Output the [x, y] coordinate of the center of the cell containing the given text.  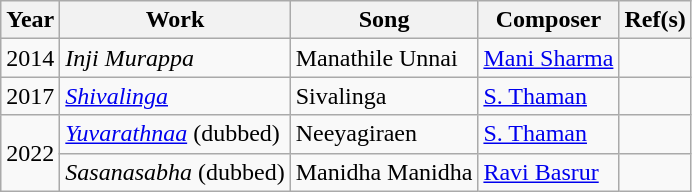
Inji Murappa [175, 58]
Manidha Manidha [384, 172]
2017 [30, 96]
Composer [548, 20]
Year [30, 20]
Sivalinga [384, 96]
Ref(s) [655, 20]
Yuvarathnaa (dubbed) [175, 134]
Neeyagiraen [384, 134]
Sasanasabha (dubbed) [175, 172]
Manathile Unnai [384, 58]
Work [175, 20]
Song [384, 20]
Ravi Basrur [548, 172]
Mani Sharma [548, 58]
2014 [30, 58]
2022 [30, 153]
Shivalinga [175, 96]
